Identify which cell holds the provided text, then report its [x, y] central coordinate. 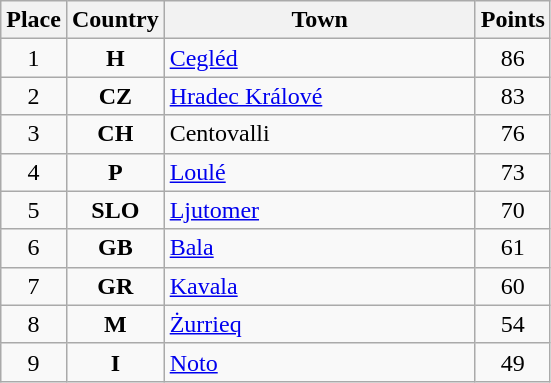
H [115, 58]
Country [115, 20]
3 [34, 134]
76 [512, 134]
Town [320, 20]
Noto [320, 362]
6 [34, 248]
Centovalli [320, 134]
4 [34, 172]
Points [512, 20]
8 [34, 324]
Cegléd [320, 58]
GB [115, 248]
Hradec Králové [320, 96]
1 [34, 58]
9 [34, 362]
5 [34, 210]
73 [512, 172]
P [115, 172]
83 [512, 96]
Ljutomer [320, 210]
Bala [320, 248]
60 [512, 286]
M [115, 324]
2 [34, 96]
Loulé [320, 172]
CH [115, 134]
SLO [115, 210]
7 [34, 286]
54 [512, 324]
Place [34, 20]
86 [512, 58]
70 [512, 210]
Żurrieq [320, 324]
I [115, 362]
49 [512, 362]
CZ [115, 96]
GR [115, 286]
61 [512, 248]
Kavala [320, 286]
